Locate the cell with the specified text and output its (X, Y) center coordinate. 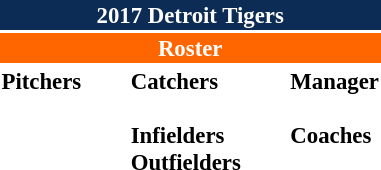
Roster (190, 48)
2017 Detroit Tigers (190, 15)
